Find where the given text appears and provide that cell's center as [x, y] coordinate. 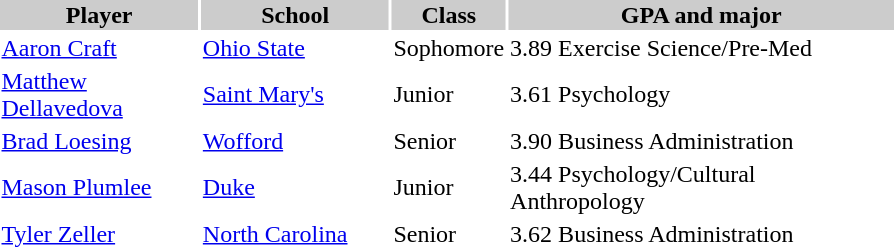
Duke [295, 188]
3.89 Exercise Science/Pre-Med [702, 48]
Brad Loesing [99, 141]
Matthew Dellavedova [99, 94]
Ohio State [295, 48]
Senior [449, 141]
Player [99, 15]
Sophomore [449, 48]
Aaron Craft [99, 48]
3.61 Psychology [702, 94]
Wofford [295, 141]
3.44 Psychology/Cultural Anthropology [702, 188]
3.90 Business Administration [702, 141]
Mason Plumlee [99, 188]
Saint Mary's [295, 94]
Class [449, 15]
GPA and major [702, 15]
School [295, 15]
